Return (x, y) of the center of cell containing provided text 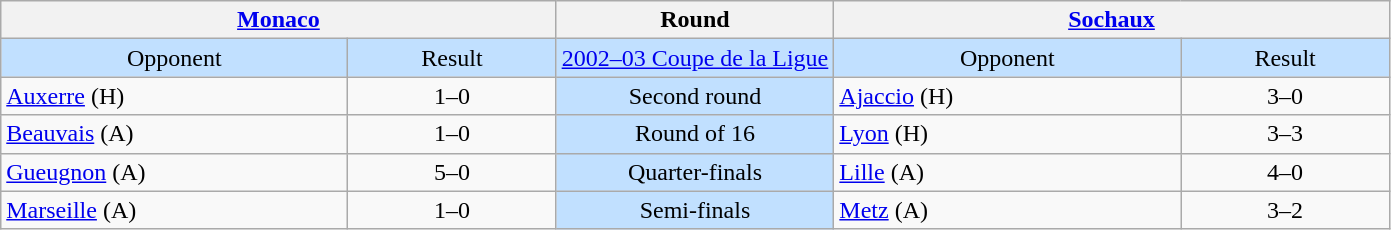
Sochaux (1112, 20)
5–0 (452, 172)
Round (695, 20)
Lyon (H) (1008, 134)
3–3 (1285, 134)
Round of 16 (695, 134)
Metz (A) (1008, 210)
Lille (A) (1008, 172)
Semi-finals (695, 210)
Marseille (A) (174, 210)
2002–03 Coupe de la Ligue (695, 58)
3–2 (1285, 210)
3–0 (1285, 96)
Monaco (278, 20)
Ajaccio (H) (1008, 96)
Quarter-finals (695, 172)
Beauvais (A) (174, 134)
4–0 (1285, 172)
Gueugnon (A) (174, 172)
Second round (695, 96)
Auxerre (H) (174, 96)
